Return the (X, Y) coordinate for the center point of the cell that contains the specified text.  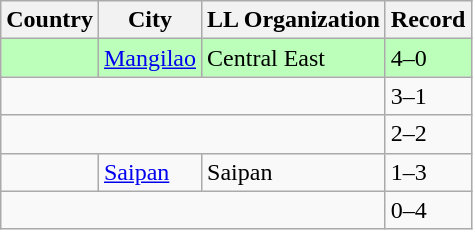
LL Organization (294, 20)
Mangilao (150, 58)
Country (50, 20)
City (150, 20)
4–0 (428, 58)
3–1 (428, 96)
2–2 (428, 134)
Record (428, 20)
0–4 (428, 210)
1–3 (428, 172)
Central East (294, 58)
